From the cell containing the given text, extract its center point as [X, Y] coordinate. 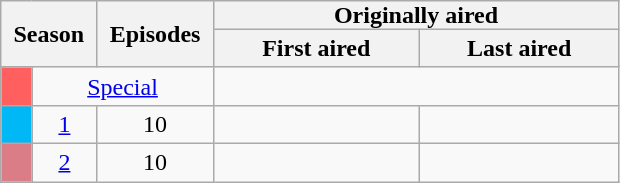
Episodes [155, 34]
1 [64, 124]
First aired [316, 48]
Originally aired [416, 15]
2 [64, 162]
Special [122, 86]
Season [49, 34]
Last aired [518, 48]
